Provide the (X, Y) coordinate of the cell's center where the given text is located.  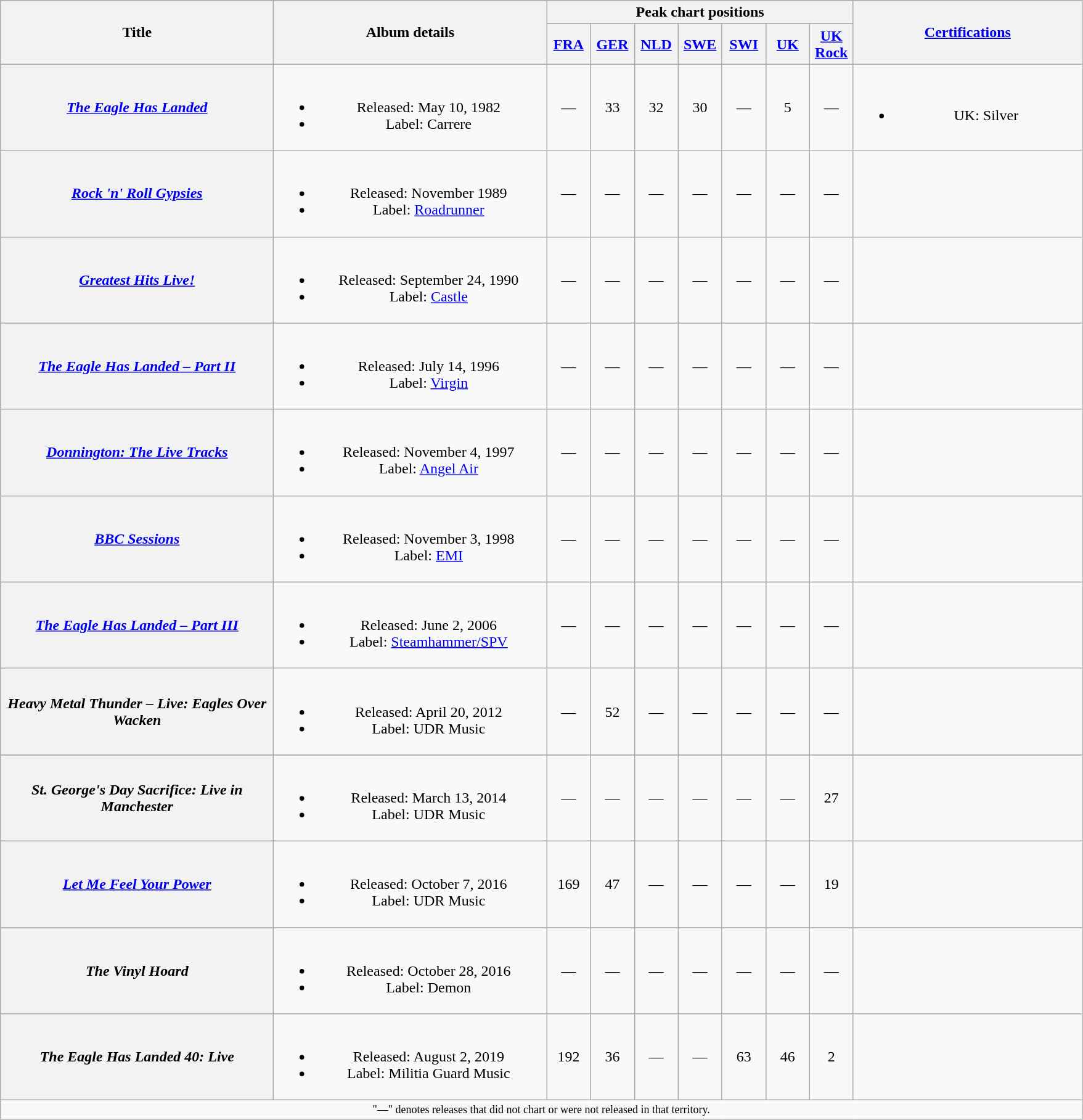
Released: August 2, 2019Label: Militia Guard Music (411, 1057)
Donnington: The Live Tracks (137, 452)
63 (743, 1057)
The Eagle Has Landed 40: Live (137, 1057)
Released: September 24, 1990Label: Castle (411, 280)
Released: November 3, 1998Label: EMI (411, 539)
192 (568, 1057)
19 (831, 884)
169 (568, 884)
Let Me Feel Your Power (137, 884)
Rock 'n' Roll Gypsies (137, 194)
Peak chart positions (700, 12)
The Vinyl Hoard (137, 970)
36 (613, 1057)
UK: Silver (968, 107)
The Eagle Has Landed – Part III (137, 625)
Released: November 4, 1997Label: Angel Air (411, 452)
Released: July 14, 1996Label: Virgin (411, 366)
2 (831, 1057)
St. George's Day Sacrifice: Live in Manchester (137, 798)
Album details (411, 32)
47 (613, 884)
46 (788, 1057)
30 (700, 107)
SWI (743, 44)
32 (656, 107)
FRA (568, 44)
Released: November 1989Label: Roadrunner (411, 194)
27 (831, 798)
Title (137, 32)
UK Rock (831, 44)
Released: June 2, 2006Label: Steamhammer/SPV (411, 625)
Released: March 13, 2014Label: UDR Music (411, 798)
BBC Sessions (137, 539)
The Eagle Has Landed – Part II (137, 366)
Released: April 20, 2012Label: UDR Music (411, 711)
Certifications (968, 32)
UK (788, 44)
5 (788, 107)
33 (613, 107)
Released: October 7, 2016Label: UDR Music (411, 884)
GER (613, 44)
Greatest Hits Live! (137, 280)
"—" denotes releases that did not chart or were not released in that territory. (541, 1110)
Released: October 28, 2016Label: Demon (411, 970)
52 (613, 711)
NLD (656, 44)
Heavy Metal Thunder – Live: Eagles Over Wacken (137, 711)
The Eagle Has Landed (137, 107)
Released: May 10, 1982Label: Carrere (411, 107)
SWE (700, 44)
